Extract the (x, y) coordinate from the center of the cell holding the provided text.  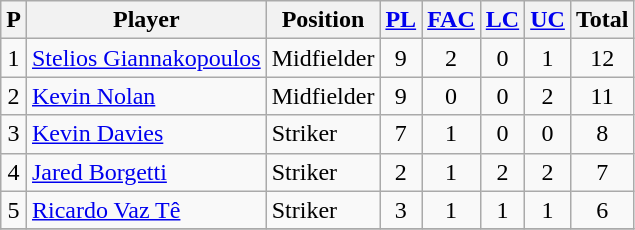
PL (401, 20)
8 (602, 134)
Position (323, 20)
12 (602, 58)
Jared Borgetti (146, 172)
Kevin Davies (146, 134)
Total (602, 20)
Kevin Nolan (146, 96)
11 (602, 96)
UC (548, 20)
FAC (452, 20)
P (14, 20)
Ricardo Vaz Tê (146, 210)
LC (502, 20)
Stelios Giannakopoulos (146, 58)
5 (14, 210)
6 (602, 210)
Player (146, 20)
4 (14, 172)
